Return (X, Y) of the center of cell containing provided text 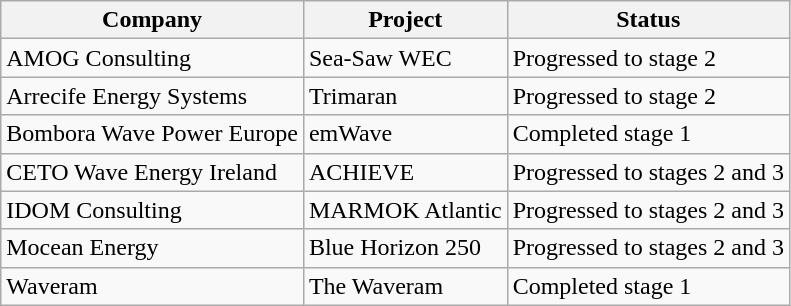
AMOG Consulting (152, 58)
The Waveram (405, 286)
MARMOK Atlantic (405, 210)
CETO Wave Energy Ireland (152, 172)
Arrecife Energy Systems (152, 96)
Company (152, 20)
Project (405, 20)
Waveram (152, 286)
IDOM Consulting (152, 210)
Trimaran (405, 96)
Bombora Wave Power Europe (152, 134)
Mocean Energy (152, 248)
Sea-Saw WEC (405, 58)
ACHIEVE (405, 172)
emWave (405, 134)
Status (648, 20)
Blue Horizon 250 (405, 248)
